Return the [X, Y] coordinate for the center point of the cell that contains the specified text.  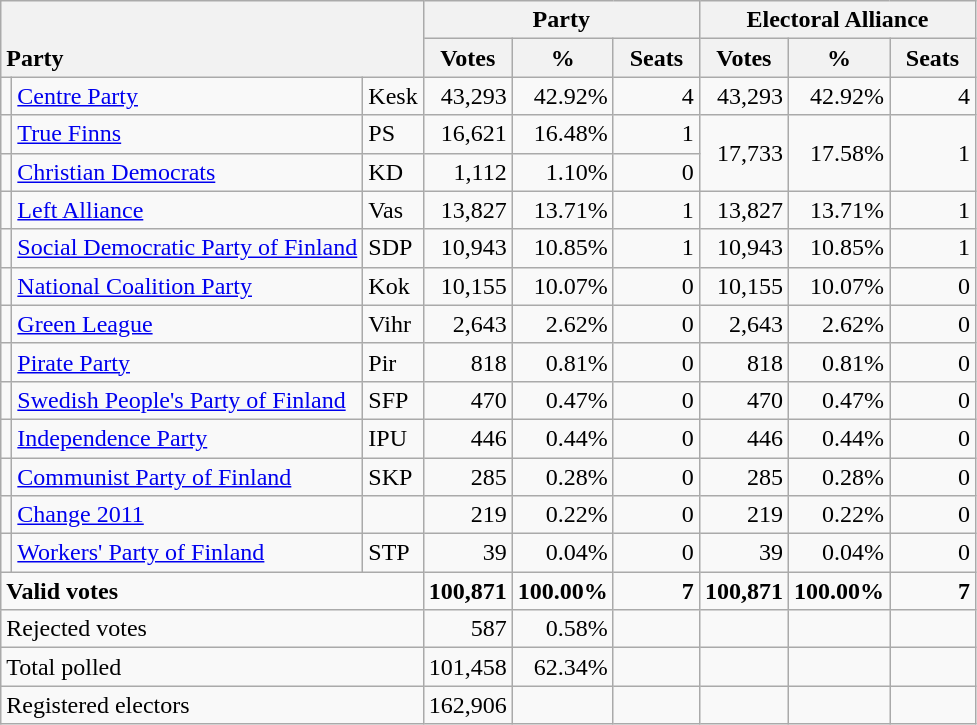
Green League [188, 324]
0.58% [562, 629]
National Coalition Party [188, 286]
SKP [393, 477]
Christian Democrats [188, 172]
Workers' Party of Finland [188, 553]
162,906 [468, 705]
SFP [393, 400]
587 [468, 629]
17,733 [744, 153]
Kok [393, 286]
Centre Party [188, 96]
STP [393, 553]
Rejected votes [212, 629]
Independence Party [188, 438]
Pir [393, 362]
Social Democratic Party of Finland [188, 248]
Electoral Alliance [837, 20]
SDP [393, 248]
IPU [393, 438]
Swedish People's Party of Finland [188, 400]
Change 2011 [188, 515]
PS [393, 134]
Valid votes [212, 591]
1,112 [468, 172]
Registered electors [212, 705]
Vas [393, 210]
17.58% [838, 153]
True Finns [188, 134]
KD [393, 172]
16.48% [562, 134]
101,458 [468, 667]
1.10% [562, 172]
Total polled [212, 667]
Left Alliance [188, 210]
Vihr [393, 324]
Kesk [393, 96]
62.34% [562, 667]
Pirate Party [188, 362]
16,621 [468, 134]
Communist Party of Finland [188, 477]
